For the text-containing cell, return its midpoint in [X, Y] coordinate format. 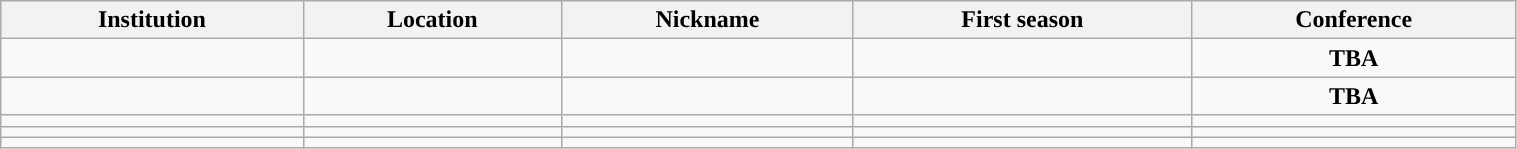
Institution [152, 20]
Location [432, 20]
Conference [1354, 20]
First season [1022, 20]
Nickname [707, 20]
